Return [X, Y] of the center of cell containing provided text 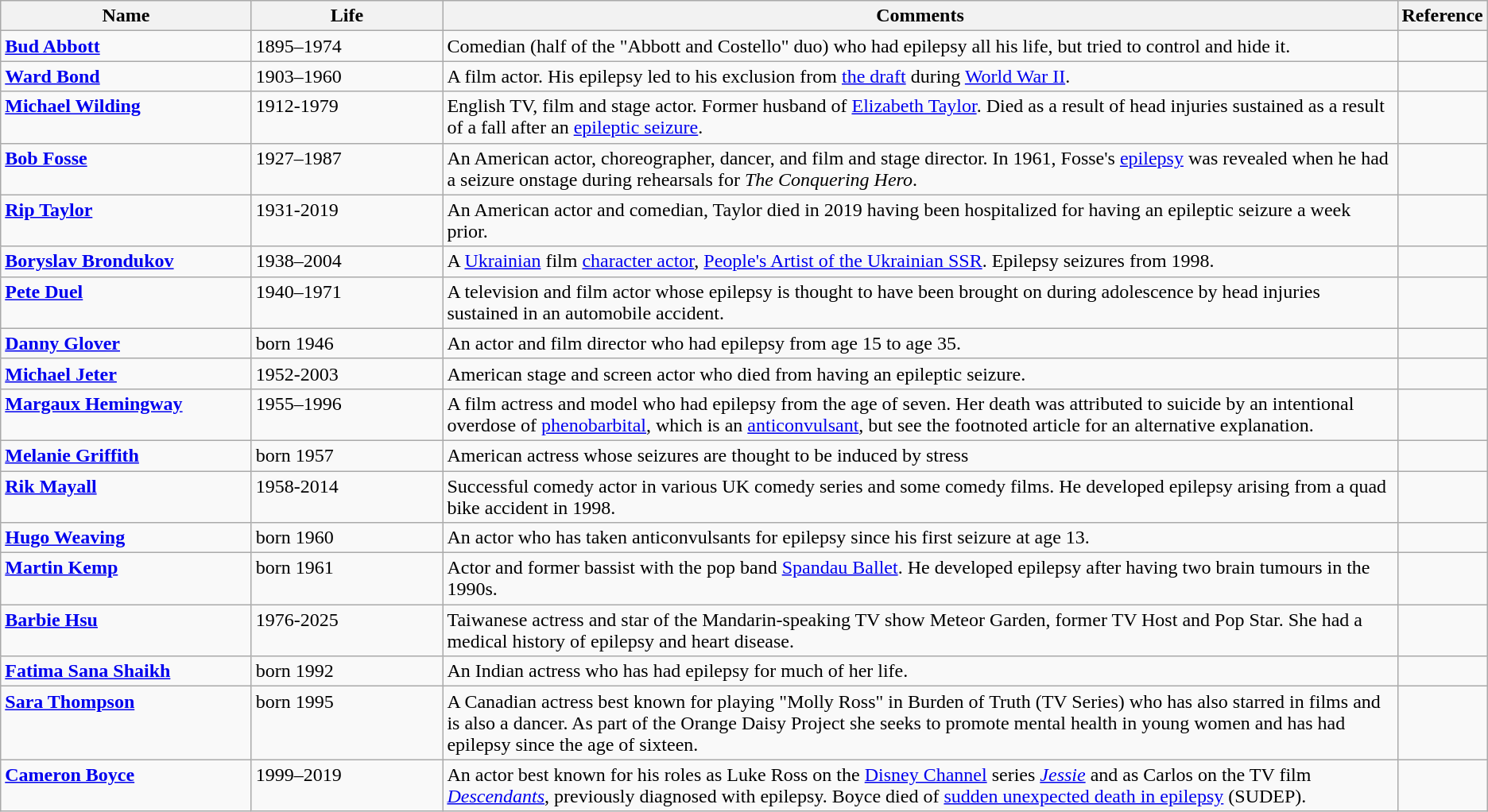
born 1995 [347, 723]
1952-2003 [347, 373]
Rik Mayall [126, 496]
An American actor and comedian, Taylor died in 2019 having been hospitalized for having an epileptic seizure a week prior. [920, 221]
Ward Bond [126, 76]
Michael Wilding [126, 118]
Bob Fosse [126, 168]
Cameron Boyce [126, 785]
1912-1979 [347, 118]
1958-2014 [347, 496]
born 1960 [347, 538]
Pete Duel [126, 302]
1938–2004 [347, 261]
Melanie Griffith [126, 455]
A film actor. His epilepsy led to his exclusion from the draft during World War II. [920, 76]
1931-2019 [347, 221]
Margaux Hemingway [126, 415]
born 1992 [347, 671]
1955–1996 [347, 415]
Comedian (half of the "Abbott and Costello" duo) who had epilepsy all his life, but tried to control and hide it. [920, 46]
Successful comedy actor in various UK comedy series and some comedy films. He developed epilepsy arising from a quad bike accident in 1998. [920, 496]
Rip Taylor [126, 221]
Hugo Weaving [126, 538]
Boryslav Brondukov [126, 261]
Sara Thompson [126, 723]
American stage and screen actor who died from having an epileptic seizure. [920, 373]
born 1957 [347, 455]
A Ukrainian film character actor, People's Artist of the Ukrainian SSR. Epilepsy seizures from 1998. [920, 261]
Michael Jeter [126, 373]
Actor and former bassist with the pop band Spandau Ballet. He developed epilepsy after having two brain tumours in the 1990s. [920, 578]
born 1946 [347, 343]
An Indian actress who has had epilepsy for much of her life. [920, 671]
1903–1960 [347, 76]
1895–1974 [347, 46]
Fatima Sana Shaikh [126, 671]
American actress whose seizures are thought to be induced by stress [920, 455]
1940–1971 [347, 302]
An actor who has taken anticonvulsants for epilepsy since his first seizure at age 13. [920, 538]
Danny Glover [126, 343]
Bud Abbott [126, 46]
born 1961 [347, 578]
Martin Kemp [126, 578]
Reference [1442, 16]
An actor and film director who had epilepsy from age 15 to age 35. [920, 343]
Barbie Hsu [126, 631]
1999–2019 [347, 785]
Name [126, 16]
Comments [920, 16]
Life [347, 16]
1927–1987 [347, 168]
1976-2025 [347, 631]
